Extract the [X, Y] coordinate from the center of the cell holding the provided text.  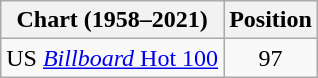
97 [271, 58]
Chart (1958–2021) [112, 20]
Position [271, 20]
US Billboard Hot 100 [112, 58]
